Capture the cell that displays the provided text and extract its [x, y] central coordinate. 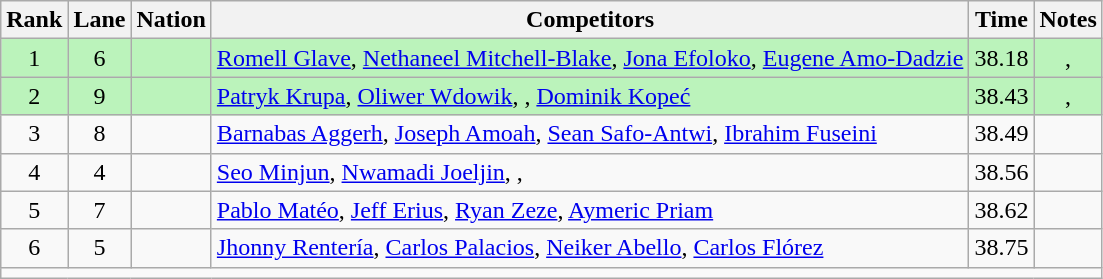
8 [100, 134]
Notes [1068, 20]
Romell Glave, Nethaneel Mitchell-Blake, Jona Efoloko, Eugene Amo-Dadzie [590, 58]
38.56 [1002, 172]
7 [100, 210]
Time [1002, 20]
9 [100, 96]
Patryk Krupa, Oliwer Wdowik, , Dominik Kopeć [590, 96]
Competitors [590, 20]
Barnabas Aggerh, Joseph Amoah, Sean Safo-Antwi, Ibrahim Fuseini [590, 134]
Pablo Matéo, Jeff Erius, Ryan Zeze, Aymeric Priam [590, 210]
Nation [171, 20]
2 [34, 96]
38.18 [1002, 58]
1 [34, 58]
38.49 [1002, 134]
Seo Minjun, Nwamadi Joeljin, , [590, 172]
38.62 [1002, 210]
3 [34, 134]
38.43 [1002, 96]
Jhonny Rentería, Carlos Palacios, Neiker Abello, Carlos Flórez [590, 248]
Lane [100, 20]
Rank [34, 20]
38.75 [1002, 248]
